Search for the cell housing the specified text and yield its [x, y] center coordinate. 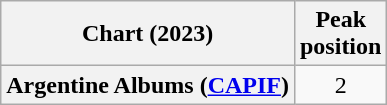
Chart (2023) [148, 34]
Peakposition [340, 34]
2 [340, 85]
Argentine Albums (CAPIF) [148, 85]
